Return (x, y) of the center of cell containing provided text 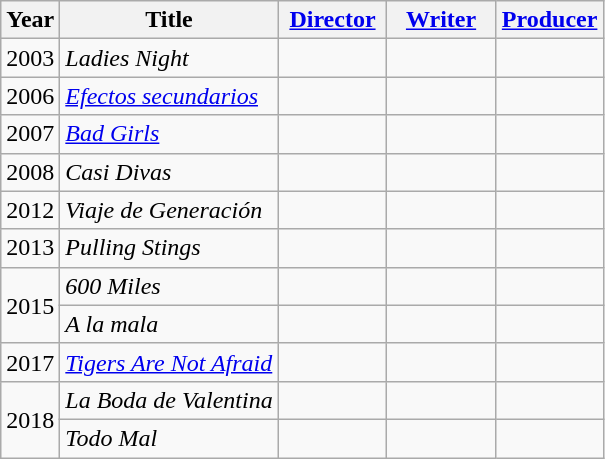
2008 (30, 172)
La Boda de Valentina (169, 400)
Efectos secundarios (169, 96)
2013 (30, 248)
Director (332, 20)
Bad Girls (169, 134)
Writer (442, 20)
2017 (30, 362)
Producer (550, 20)
Pulling Stings (169, 248)
2015 (30, 305)
A la mala (169, 324)
2018 (30, 419)
Tigers Are Not Afraid (169, 362)
2003 (30, 58)
2007 (30, 134)
2006 (30, 96)
600 Miles (169, 286)
Viaje de Generación (169, 210)
Ladies Night (169, 58)
Todo Mal (169, 438)
Year (30, 20)
Casi Divas (169, 172)
Title (169, 20)
2012 (30, 210)
